Return the [x, y] coordinate for the center point of the cell that contains the specified text.  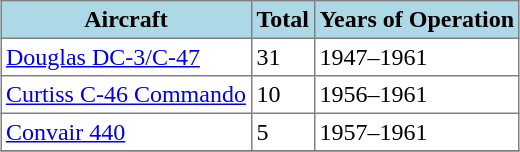
Curtiss C-46 Commando [126, 95]
1956–1961 [416, 95]
Aircraft [126, 20]
1957–1961 [416, 132]
Total [282, 20]
Douglas DC-3/C-47 [126, 57]
5 [282, 132]
1947–1961 [416, 57]
31 [282, 57]
Convair 440 [126, 132]
Years of Operation [416, 20]
10 [282, 95]
